Output the [x, y] coordinate of the center of the cell containing the given text.  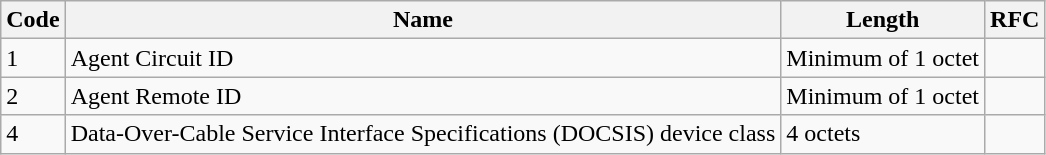
Agent Remote ID [423, 96]
4 octets [883, 134]
Code [33, 20]
4 [33, 134]
Name [423, 20]
1 [33, 58]
RFC [1015, 20]
2 [33, 96]
Data-Over-Cable Service Interface Specifications (DOCSIS) device class [423, 134]
Length [883, 20]
Agent Circuit ID [423, 58]
